Extract the [x, y] coordinate from the center of the cell holding the provided text.  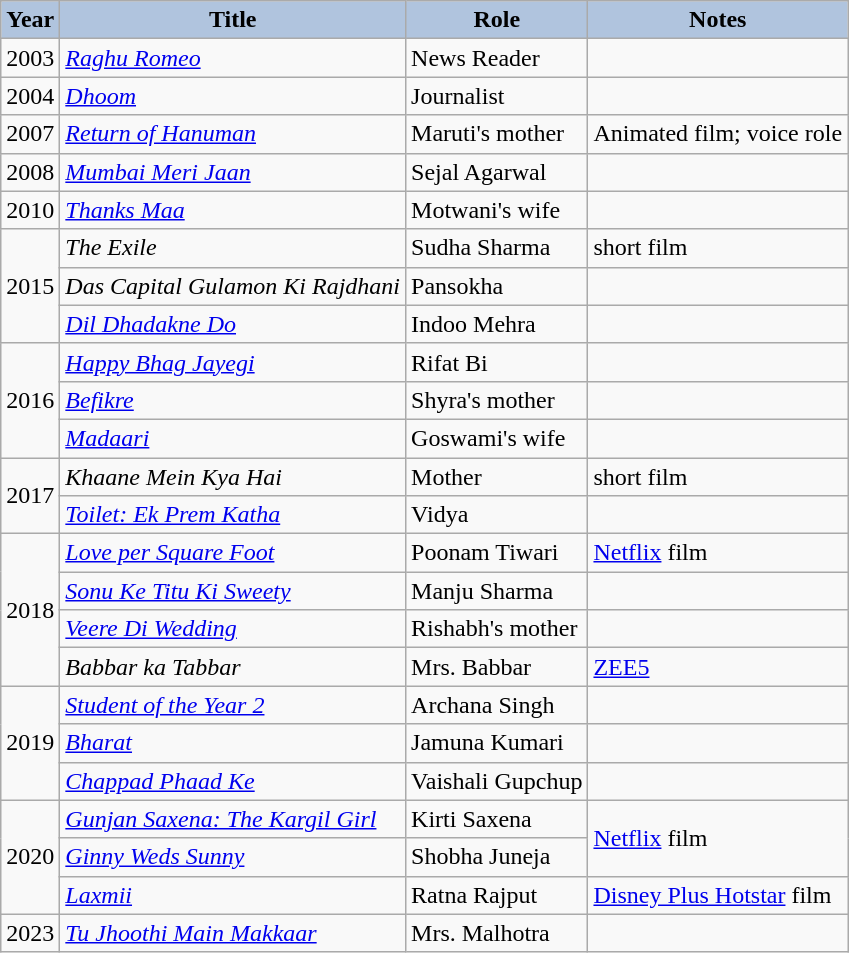
Rifat Bi [497, 362]
Love per Square Foot [233, 553]
Role [497, 20]
Mrs. Malhotra [497, 933]
Mumbai Meri Jaan [233, 172]
2010 [30, 210]
Animated film; voice role [718, 134]
News Reader [497, 58]
Manju Sharma [497, 591]
2015 [30, 286]
Sudha Sharma [497, 248]
Laxmii [233, 895]
Das Capital Gulamon Ki Rajdhani [233, 286]
Mrs. Babbar [497, 667]
Shobha Juneja [497, 857]
Kirti Saxena [497, 819]
2003 [30, 58]
2017 [30, 496]
Student of the Year 2 [233, 705]
Notes [718, 20]
Archana Singh [497, 705]
ZEE5 [718, 667]
Indoo Mehra [497, 324]
Year [30, 20]
2023 [30, 933]
2016 [30, 400]
Journalist [497, 96]
Ginny Weds Sunny [233, 857]
Pansokha [497, 286]
Ratna Rajput [497, 895]
2007 [30, 134]
2018 [30, 610]
Sonu Ke Titu Ki Sweety [233, 591]
Maruti's mother [497, 134]
Vaishali Gupchup [497, 781]
Shyra's mother [497, 400]
Madaari [233, 438]
Babbar ka Tabbar [233, 667]
Vidya [497, 515]
Chappad Phaad Ke [233, 781]
The Exile [233, 248]
Goswami's wife [497, 438]
Toilet: Ek Prem Katha [233, 515]
Tu Jhoothi Main Makkaar [233, 933]
Sejal Agarwal [497, 172]
Poonam Tiwari [497, 553]
Return of Hanuman [233, 134]
Dhoom [233, 96]
Jamuna Kumari [497, 743]
2020 [30, 857]
Mother [497, 477]
Bharat [233, 743]
2008 [30, 172]
2004 [30, 96]
Rishabh's mother [497, 629]
2019 [30, 743]
Happy Bhag Jayegi [233, 362]
Gunjan Saxena: The Kargil Girl [233, 819]
Disney Plus Hotstar film [718, 895]
Title [233, 20]
Thanks Maa [233, 210]
Befikre [233, 400]
Khaane Mein Kya Hai [233, 477]
Dil Dhadakne Do [233, 324]
Veere Di Wedding [233, 629]
Raghu Romeo [233, 58]
Motwani's wife [497, 210]
